Output the (x, y) coordinate of the center of the cell containing the given text.  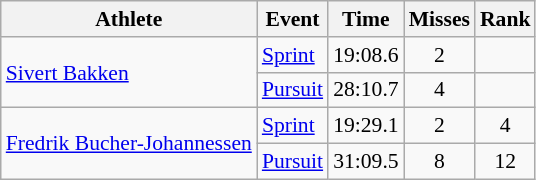
Rank (506, 19)
28:10.7 (366, 90)
Athlete (129, 19)
Event (292, 19)
8 (440, 162)
Misses (440, 19)
Fredrik Bucher-Johannessen (129, 144)
19:29.1 (366, 126)
Time (366, 19)
12 (506, 162)
31:09.5 (366, 162)
19:08.6 (366, 55)
Sivert Bakken (129, 72)
